Capture the cell that displays the provided text and extract its (x, y) central coordinate. 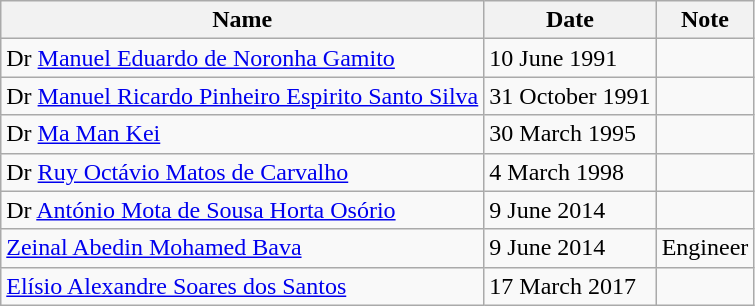
Name (242, 20)
Zeinal Abedin Mohamed Bava (242, 248)
4 March 1998 (570, 172)
17 March 2017 (570, 286)
Note (705, 20)
Engineer (705, 248)
Dr Manuel Ricardo Pinheiro Espirito Santo Silva (242, 96)
Date (570, 20)
Dr Manuel Eduardo de Noronha Gamito (242, 58)
Dr António Mota de Sousa Horta Osório (242, 210)
30 March 1995 (570, 134)
Dr Ma Man Kei (242, 134)
10 June 1991 (570, 58)
31 October 1991 (570, 96)
Elísio Alexandre Soares dos Santos (242, 286)
Dr Ruy Octávio Matos de Carvalho (242, 172)
